Capture the cell that displays the provided text and extract its (X, Y) central coordinate. 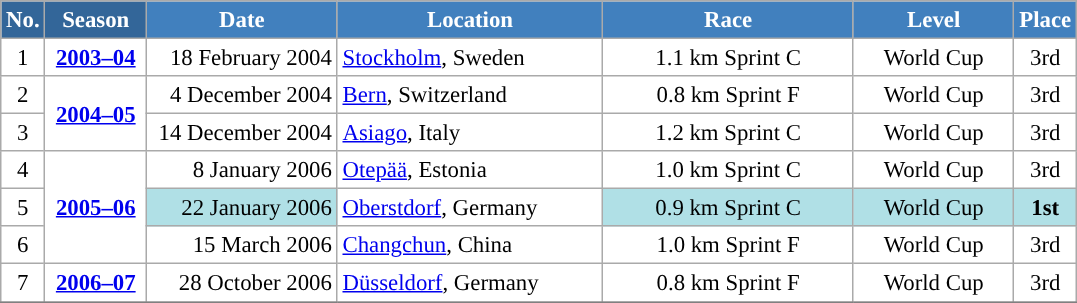
1.0 km Sprint C (728, 170)
Season (96, 20)
2005–06 (96, 208)
28 October 2006 (242, 283)
6 (23, 245)
Changchun, China (470, 245)
4 (23, 170)
Location (470, 20)
7 (23, 283)
Stockholm, Sweden (470, 58)
Place (1045, 20)
Düsseldorf, Germany (470, 283)
1.2 km Sprint C (728, 133)
1st (1045, 208)
1.0 km Sprint F (728, 245)
0.9 km Sprint C (728, 208)
22 January 2006 (242, 208)
2003–04 (96, 58)
Otepää, Estonia (470, 170)
Race (728, 20)
15 March 2006 (242, 245)
Bern, Switzerland (470, 95)
1 (23, 58)
2004–05 (96, 114)
Date (242, 20)
8 January 2006 (242, 170)
2006–07 (96, 283)
Asiago, Italy (470, 133)
3 (23, 133)
Oberstdorf, Germany (470, 208)
Level (934, 20)
1.1 km Sprint C (728, 58)
18 February 2004 (242, 58)
4 December 2004 (242, 95)
5 (23, 208)
No. (23, 20)
2 (23, 95)
14 December 2004 (242, 133)
